Pinpoint the cell where the given text exists, returning its (X, Y) midpoint coordinate. 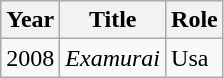
2008 (30, 58)
Role (195, 20)
Title (113, 20)
Year (30, 20)
Usa (195, 58)
Examurai (113, 58)
